Find where the given text appears and provide that cell's center as (x, y) coordinate. 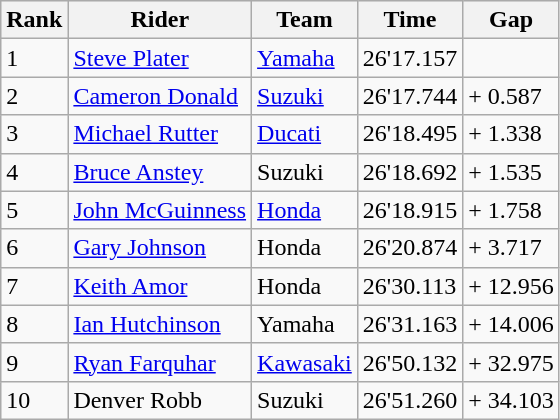
+ 1.338 (512, 134)
2 (34, 96)
8 (34, 324)
3 (34, 134)
10 (34, 400)
Time (410, 20)
Ryan Farquhar (160, 362)
26'18.915 (410, 210)
Steve Plater (160, 58)
26'31.163 (410, 324)
5 (34, 210)
Michael Rutter (160, 134)
26'17.744 (410, 96)
26'51.260 (410, 400)
Team (305, 20)
Bruce Anstey (160, 172)
7 (34, 286)
Gap (512, 20)
26'17.157 (410, 58)
26'18.495 (410, 134)
Gary Johnson (160, 248)
4 (34, 172)
9 (34, 362)
Kawasaki (305, 362)
Cameron Donald (160, 96)
26'30.113 (410, 286)
26'18.692 (410, 172)
Rank (34, 20)
Ian Hutchinson (160, 324)
+ 12.956 (512, 286)
+ 1.535 (512, 172)
John McGuinness (160, 210)
+ 1.758 (512, 210)
1 (34, 58)
Denver Robb (160, 400)
26'50.132 (410, 362)
+ 32.975 (512, 362)
6 (34, 248)
Ducati (305, 134)
+ 0.587 (512, 96)
+ 14.006 (512, 324)
+ 3.717 (512, 248)
Rider (160, 20)
+ 34.103 (512, 400)
Keith Amor (160, 286)
26'20.874 (410, 248)
